Detect which cell encompasses the target text, then output its (X, Y) center coordinate. 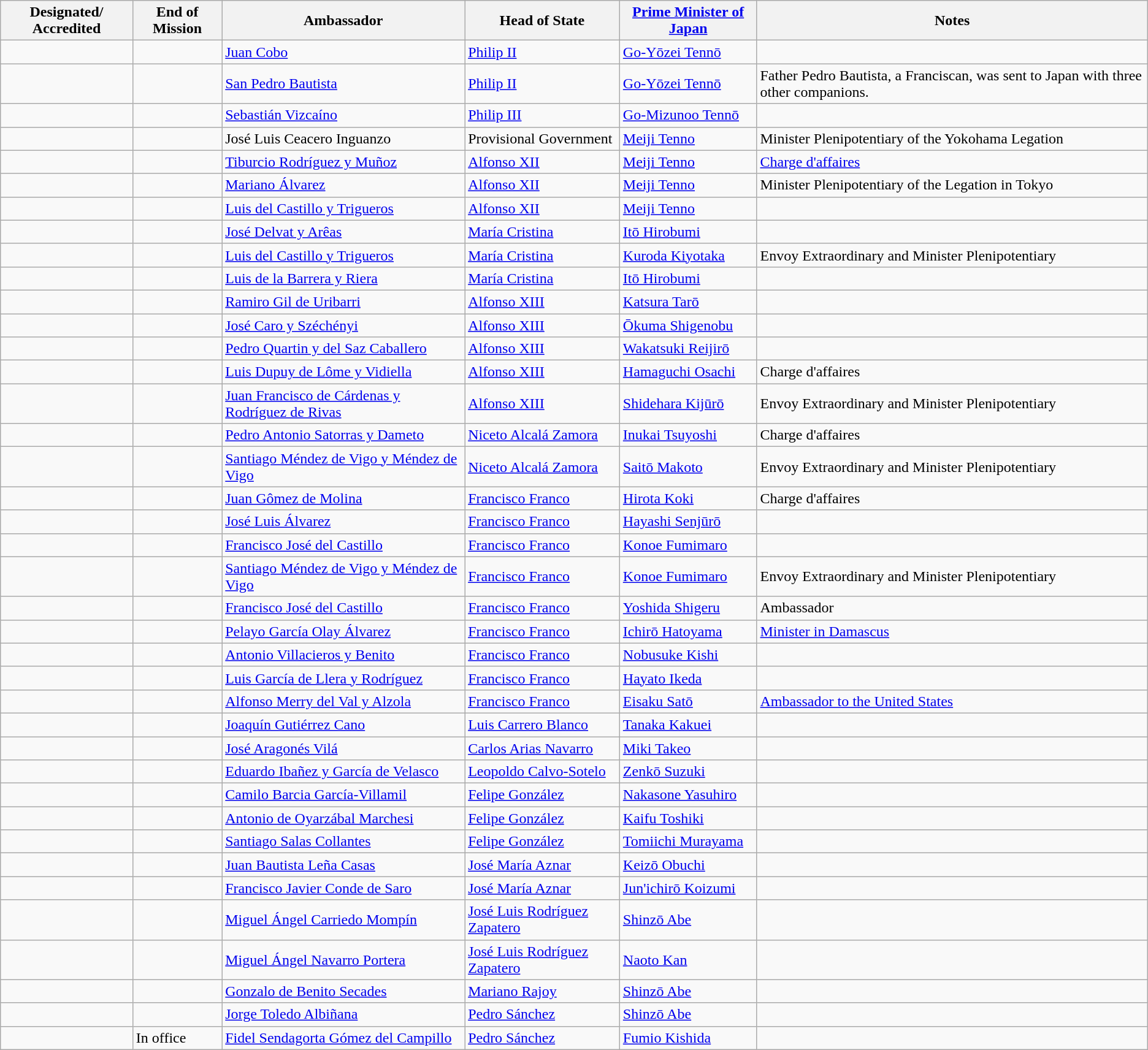
Joaquín Gutiérrez Cano (343, 725)
Ramiro Gil de Uribarri (343, 302)
Kaifu Toshiki (688, 818)
José Aragonés Vilá (343, 748)
Sebastián Vizcaíno (343, 115)
Go-Mizunoo Tennō (688, 115)
Leopoldo Calvo-Sotelo (542, 772)
Miguel Ángel Carriedo Mompín (343, 919)
Pedro Quartin y del Saz Caballero (343, 349)
José Delvat y Arêas (343, 232)
Shidehara Kijūrō (688, 403)
Katsura Tarō (688, 302)
Luis de la Barrera y Riera (343, 278)
Eisaku Satō (688, 701)
Juan Bautista Leña Casas (343, 865)
Hamaguchi Osachi (688, 372)
Jorge Toledo Albiñana (343, 1014)
Tiburcio Rodríguez y Muñoz (343, 162)
San Pedro Bautista (343, 83)
José Caro y Széchényi (343, 325)
Eduardo Ibañez y García de Velasco (343, 772)
Minister Plenipotentiary of the Yokohama Legation (952, 139)
Tanaka Kakuei (688, 725)
Juan Francisco de Cárdenas y Rodríguez de Rivas (343, 403)
Ambassador to the United States (952, 701)
Gonzalo de Benito Secades (343, 991)
Carlos Arias Navarro (542, 748)
Antonio de Oyarzábal Marchesi (343, 818)
Camilo Barcia García-Villamil (343, 795)
Head of State (542, 21)
José Luis Álvarez (343, 522)
Nakasone Yasuhiro (688, 795)
In office (177, 1038)
Tomiichi Murayama (688, 842)
Mariano Rajoy (542, 991)
Luis Carrero Blanco (542, 725)
Keizō Obuchi (688, 865)
Hirota Koki (688, 498)
Francisco Javier Conde de Saro (343, 888)
Juan Gômez de Molina (343, 498)
Naoto Kan (688, 960)
Pedro Antonio Satorras y Dameto (343, 435)
End of Mission (177, 21)
Hayato Ikeda (688, 678)
Philip III (542, 115)
Yoshida Shigeru (688, 608)
Provisional Government (542, 139)
Designated/ Accredited (67, 21)
Hayashi Senjūrō (688, 522)
Alfonso Merry del Val y Alzola (343, 701)
Mariano Álvarez (343, 185)
Nobusuke Kishi (688, 655)
Ichirō Hatoyama (688, 631)
Luis Dupuy de Lôme y Vidiella (343, 372)
Minister Plenipotentiary of the Legation in Tokyo (952, 185)
José Luis Ceacero Inguanzo (343, 139)
Miguel Ángel Navarro Portera (343, 960)
Minister in Damascus (952, 631)
Father Pedro Bautista, a Franciscan, was sent to Japan with three other companions. (952, 83)
Notes (952, 21)
Fumio Kishida (688, 1038)
Kuroda Kiyotaka (688, 255)
Juan Cobo (343, 52)
Zenkō Suzuki (688, 772)
Saitō Makoto (688, 467)
Pelayo García Olay Álvarez (343, 631)
Santiago Salas Collantes (343, 842)
Wakatsuki Reijirō (688, 349)
Antonio Villacieros y Benito (343, 655)
Inukai Tsuyoshi (688, 435)
Miki Takeo (688, 748)
Luis García de Llera y Rodríguez (343, 678)
Jun'ichirō Koizumi (688, 888)
Fidel Sendagorta Gómez del Campillo (343, 1038)
Ōkuma Shigenobu (688, 325)
Prime Minister of Japan (688, 21)
